Extract the (X, Y) coordinate from the center of the cell holding the provided text.  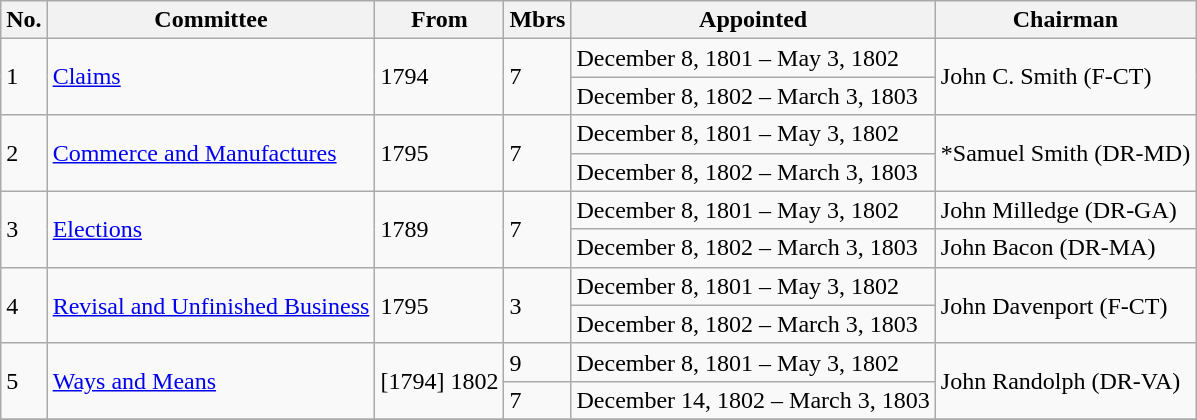
Elections (211, 229)
Ways and Means (211, 381)
4 (24, 305)
Committee (211, 20)
John Bacon (DR-MA) (1065, 248)
From (440, 20)
[1794] 1802 (440, 381)
1 (24, 77)
1794 (440, 77)
9 (538, 362)
John Randolph (DR-VA) (1065, 381)
Appointed (753, 20)
Claims (211, 77)
5 (24, 381)
Chairman (1065, 20)
No. (24, 20)
John C. Smith (F-CT) (1065, 77)
Revisal and Unfinished Business (211, 305)
*Samuel Smith (DR-MD) (1065, 153)
John Milledge (DR-GA) (1065, 210)
1789 (440, 229)
2 (24, 153)
Mbrs (538, 20)
Commerce and Manufactures (211, 153)
John Davenport (F-CT) (1065, 305)
December 14, 1802 – March 3, 1803 (753, 400)
